Identify which cell holds the provided text, then report its (X, Y) central coordinate. 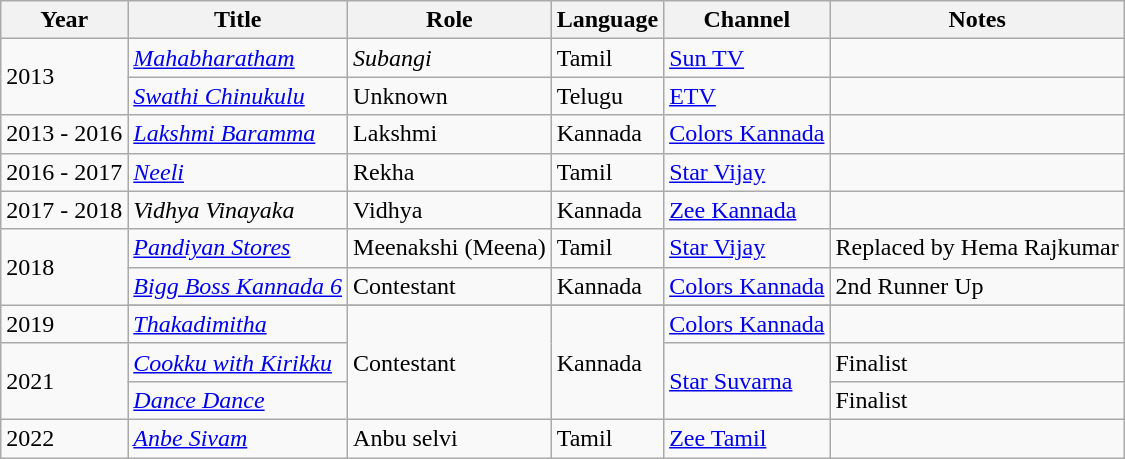
Subangi (450, 58)
Anbu selvi (450, 438)
Notes (977, 20)
2018 (64, 267)
Vidhya (450, 210)
Rekha (450, 172)
Anbe Sivam (238, 438)
Star Suvarna (747, 381)
Zee Kannada (747, 210)
Meenakshi (Meena) (450, 248)
Pandiyan Stores (238, 248)
Zee Tamil (747, 438)
Year (64, 20)
2016 - 2017 (64, 172)
2019 (64, 324)
2013 - 2016 (64, 134)
Language (607, 20)
Title (238, 20)
Lakshmi Baramma (238, 134)
2013 (64, 77)
ETV (747, 96)
Unknown (450, 96)
2017 - 2018 (64, 210)
Thakadimitha (238, 324)
Bigg Boss Kannada 6 (238, 286)
Sun TV (747, 58)
Replaced by Hema Rajkumar (977, 248)
Channel (747, 20)
2nd Runner Up (977, 286)
Dance Dance (238, 400)
Cookku with Kirikku (238, 362)
2021 (64, 381)
Mahabharatham (238, 58)
Vidhya Vinayaka (238, 210)
Swathi Chinukulu (238, 96)
Role (450, 20)
Neeli (238, 172)
Telugu (607, 96)
Lakshmi (450, 134)
2022 (64, 438)
